Extract the [x, y] coordinate from the center of the cell holding the provided text.  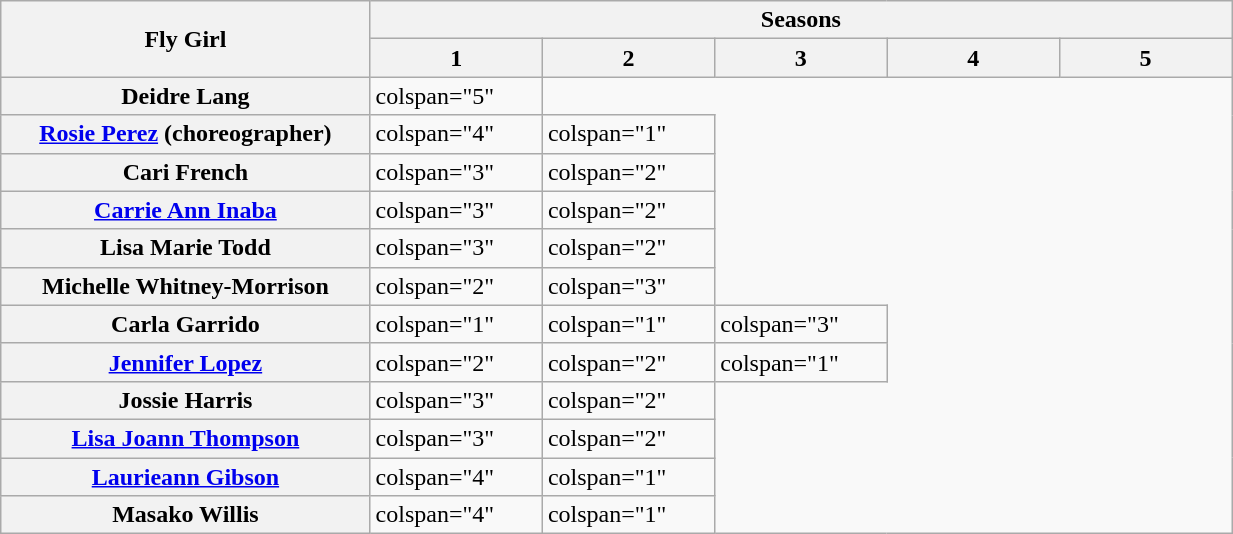
Fly Girl [186, 39]
Masako Willis [186, 515]
3 [801, 58]
Laurieann Gibson [186, 477]
Jossie Harris [186, 400]
Michelle Whitney-Morrison [186, 286]
1 [456, 58]
Deidre Lang [186, 96]
Cari French [186, 172]
Carla Garrido [186, 324]
Seasons [801, 20]
Jennifer Lopez [186, 362]
2 [628, 58]
Lisa Joann Thompson [186, 438]
Lisa Marie Todd [186, 248]
Carrie Ann Inaba [186, 210]
5 [1145, 58]
colspan="5" [456, 96]
Rosie Perez (choreographer) [186, 134]
4 [973, 58]
